Determine the (X, Y) coordinate at the center of the cell enclosing the given text.  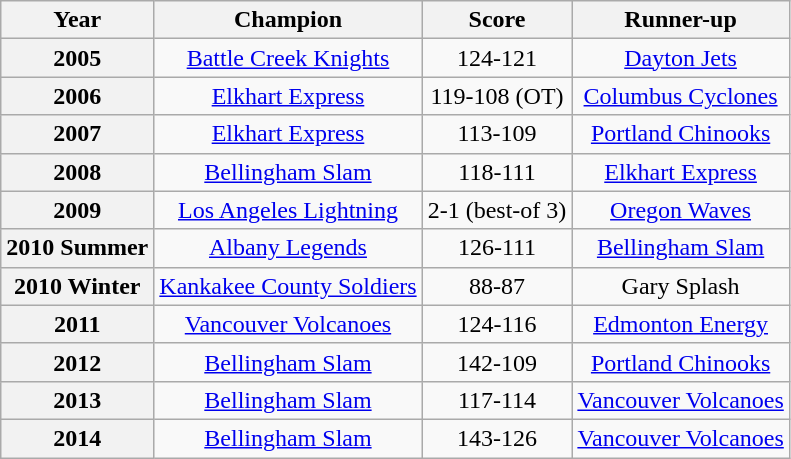
Oregon Waves (680, 210)
2005 (78, 58)
Runner-up (680, 20)
Year (78, 20)
118-111 (497, 172)
Score (497, 20)
Battle Creek Knights (288, 58)
Dayton Jets (680, 58)
124-121 (497, 58)
2010 Summer (78, 248)
Kankakee County Soldiers (288, 286)
2013 (78, 400)
2010 Winter (78, 286)
2-1 (best-of 3) (497, 210)
2012 (78, 362)
2008 (78, 172)
Los Angeles Lightning (288, 210)
124-116 (497, 324)
Champion (288, 20)
2009 (78, 210)
88-87 (497, 286)
Albany Legends (288, 248)
142-109 (497, 362)
126-111 (497, 248)
119-108 (OT) (497, 96)
117-114 (497, 400)
Edmonton Energy (680, 324)
2007 (78, 134)
113-109 (497, 134)
Columbus Cyclones (680, 96)
143-126 (497, 438)
2011 (78, 324)
2014 (78, 438)
Gary Splash (680, 286)
2006 (78, 96)
